Pinpoint the cell where the given text exists, returning its (x, y) midpoint coordinate. 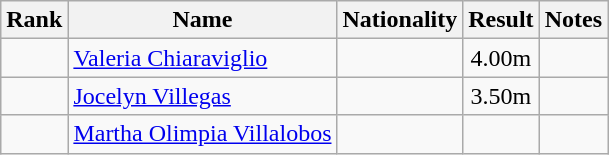
Martha Olimpia Villalobos (202, 134)
Rank (34, 20)
Nationality (400, 20)
Result (501, 20)
4.00m (501, 58)
3.50m (501, 96)
Valeria Chiaraviglio (202, 58)
Name (202, 20)
Notes (573, 20)
Jocelyn Villegas (202, 96)
